Capture the cell that displays the provided text and extract its (X, Y) central coordinate. 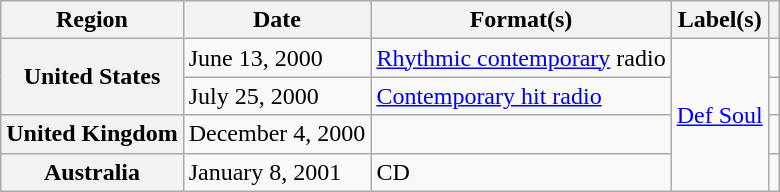
Date (277, 20)
Australia (92, 172)
June 13, 2000 (277, 58)
July 25, 2000 (277, 96)
December 4, 2000 (277, 134)
CD (521, 172)
Region (92, 20)
January 8, 2001 (277, 172)
Def Soul (720, 115)
United States (92, 77)
United Kingdom (92, 134)
Contemporary hit radio (521, 96)
Label(s) (720, 20)
Format(s) (521, 20)
Rhythmic contemporary radio (521, 58)
